Determine the [x, y] coordinate at the center of the cell enclosing the given text.  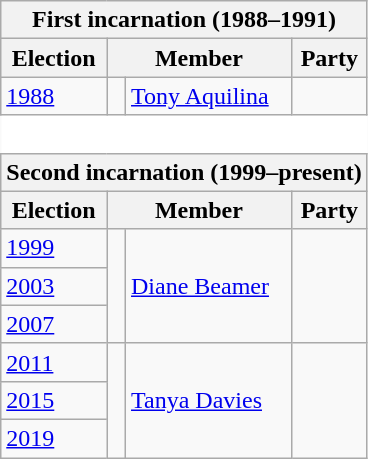
Tony Aquilina [209, 96]
2007 [54, 324]
Second incarnation (1999–present) [184, 172]
Diane Beamer [209, 286]
Tanya Davies [209, 400]
2019 [54, 438]
2015 [54, 400]
2003 [54, 286]
1999 [54, 248]
1988 [54, 96]
2011 [54, 362]
First incarnation (1988–1991) [184, 20]
